Extract the (X, Y) coordinate from the center of the cell holding the provided text.  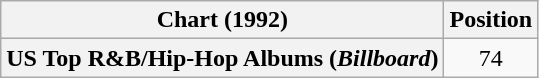
Position (491, 20)
US Top R&B/Hip-Hop Albums (Billboard) (222, 58)
74 (491, 58)
Chart (1992) (222, 20)
